Pinpoint the cell where the given text exists, returning its (x, y) midpoint coordinate. 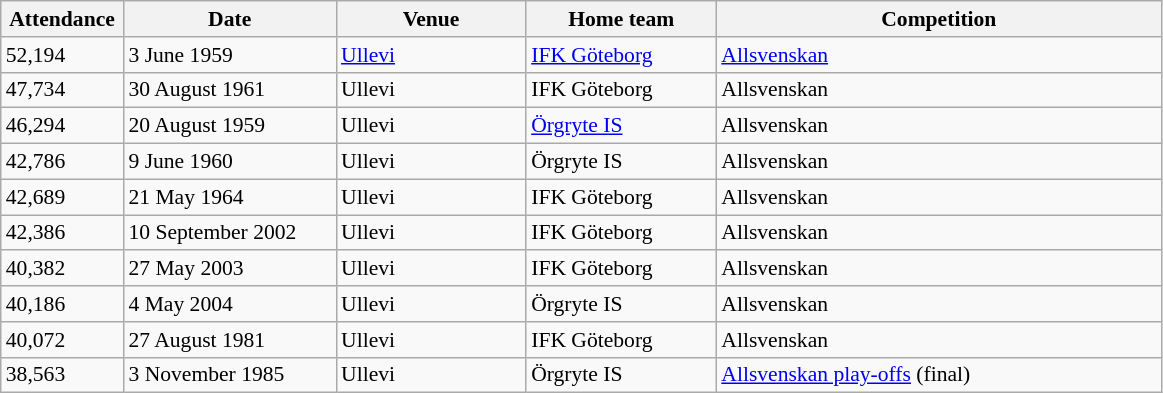
20 August 1959 (230, 126)
30 August 1961 (230, 90)
47,734 (62, 90)
40,382 (62, 269)
42,786 (62, 162)
27 May 2003 (230, 269)
3 November 1985 (230, 375)
10 September 2002 (230, 233)
52,194 (62, 55)
38,563 (62, 375)
Date (230, 19)
Venue (431, 19)
40,186 (62, 304)
27 August 1981 (230, 340)
42,386 (62, 233)
3 June 1959 (230, 55)
Competition (938, 19)
Attendance (62, 19)
42,689 (62, 197)
4 May 2004 (230, 304)
Allsvenskan play-offs (final) (938, 375)
46,294 (62, 126)
21 May 1964 (230, 197)
40,072 (62, 340)
9 June 1960 (230, 162)
Home team (621, 19)
